For the text-containing cell, return its midpoint in (x, y) coordinate format. 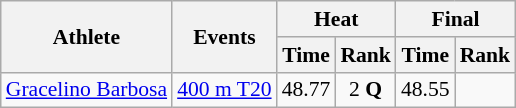
2 Q (366, 90)
48.77 (306, 90)
Gracelino Barbosa (86, 90)
Athlete (86, 36)
400 m T20 (224, 90)
Heat (336, 19)
Final (456, 19)
48.55 (426, 90)
Events (224, 36)
